Extract the [X, Y] coordinate from the center of the cell holding the provided text.  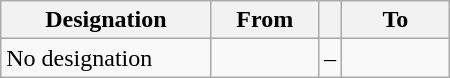
Designation [106, 20]
No designation [106, 58]
To [396, 20]
From [265, 20]
– [330, 58]
